Capture the cell that displays the provided text and extract its [X, Y] central coordinate. 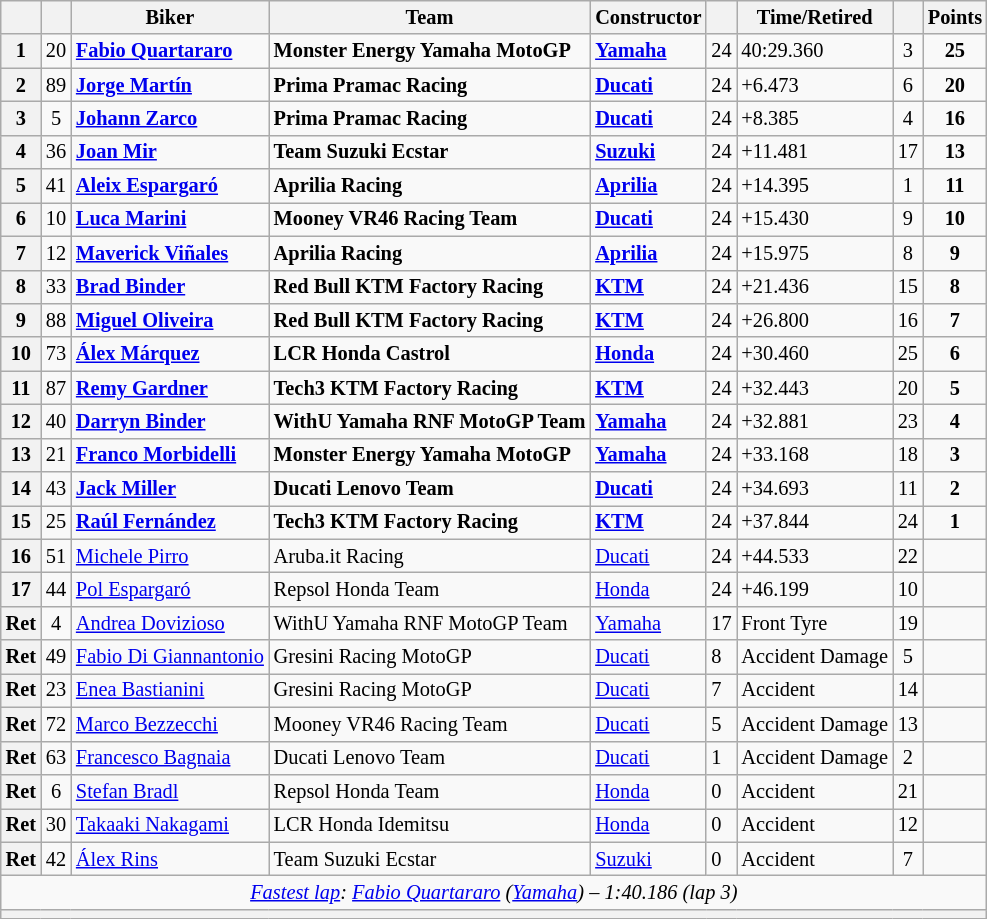
Fastest lap: Fabio Quartararo (Yamaha) – 1:40.186 (lap 3) [494, 892]
+46.199 [814, 589]
88 [56, 320]
+21.436 [814, 287]
30 [56, 825]
Jack Miller [170, 489]
Constructor [648, 17]
Fabio Di Giannantonio [170, 657]
40 [56, 421]
+14.395 [814, 186]
63 [56, 758]
LCR Honda Idemitsu [430, 825]
87 [56, 388]
Time/Retired [814, 17]
Andrea Dovizioso [170, 623]
+11.481 [814, 152]
Fabio Quartararo [170, 51]
+15.975 [814, 253]
Francesco Bagnaia [170, 758]
Michele Pirro [170, 556]
Álex Márquez [170, 354]
Miguel Oliveira [170, 320]
+30.460 [814, 354]
Takaaki Nakagami [170, 825]
Darryn Binder [170, 421]
+33.168 [814, 455]
44 [56, 589]
+37.844 [814, 522]
+15.430 [814, 219]
72 [56, 724]
+6.473 [814, 85]
+32.881 [814, 421]
41 [56, 186]
Team [430, 17]
Points [955, 17]
19 [908, 623]
+26.800 [814, 320]
40:29.360 [814, 51]
51 [56, 556]
Stefan Bradl [170, 791]
42 [56, 859]
Remy Gardner [170, 388]
Maverick Viñales [170, 253]
Marco Bezzecchi [170, 724]
Johann Zarco [170, 118]
49 [56, 657]
Enea Bastianini [170, 690]
LCR Honda Castrol [430, 354]
Raúl Fernández [170, 522]
18 [908, 455]
Joan Mir [170, 152]
Aruba.it Racing [430, 556]
Pol Espargaró [170, 589]
Aleix Espargaró [170, 186]
+34.693 [814, 489]
36 [56, 152]
89 [56, 85]
Álex Rins [170, 859]
Brad Binder [170, 287]
73 [56, 354]
Luca Marini [170, 219]
Jorge Martín [170, 85]
43 [56, 489]
Franco Morbidelli [170, 455]
+8.385 [814, 118]
Biker [170, 17]
Front Tyre [814, 623]
+32.443 [814, 388]
22 [908, 556]
33 [56, 287]
+44.533 [814, 556]
